Determine the (X, Y) coordinate at the center of the cell enclosing the given text.  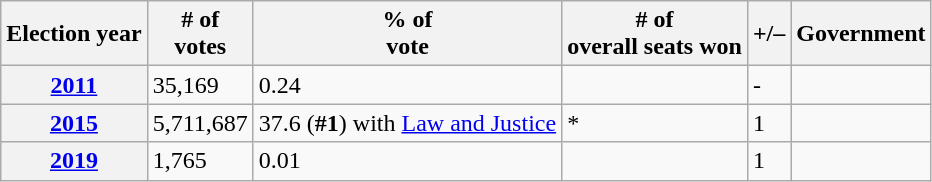
Election year (74, 34)
35,169 (200, 85)
2019 (74, 161)
2015 (74, 123)
Government (861, 34)
0.24 (407, 85)
0.01 (407, 161)
37.6 (#1) with Law and Justice (407, 123)
2011 (74, 85)
1,765 (200, 161)
+/– (768, 34)
5,711,687 (200, 123)
* (655, 123)
% ofvote (407, 34)
- (768, 85)
# ofoverall seats won (655, 34)
# ofvotes (200, 34)
